Determine the [x, y] coordinate at the center of the cell enclosing the given text.  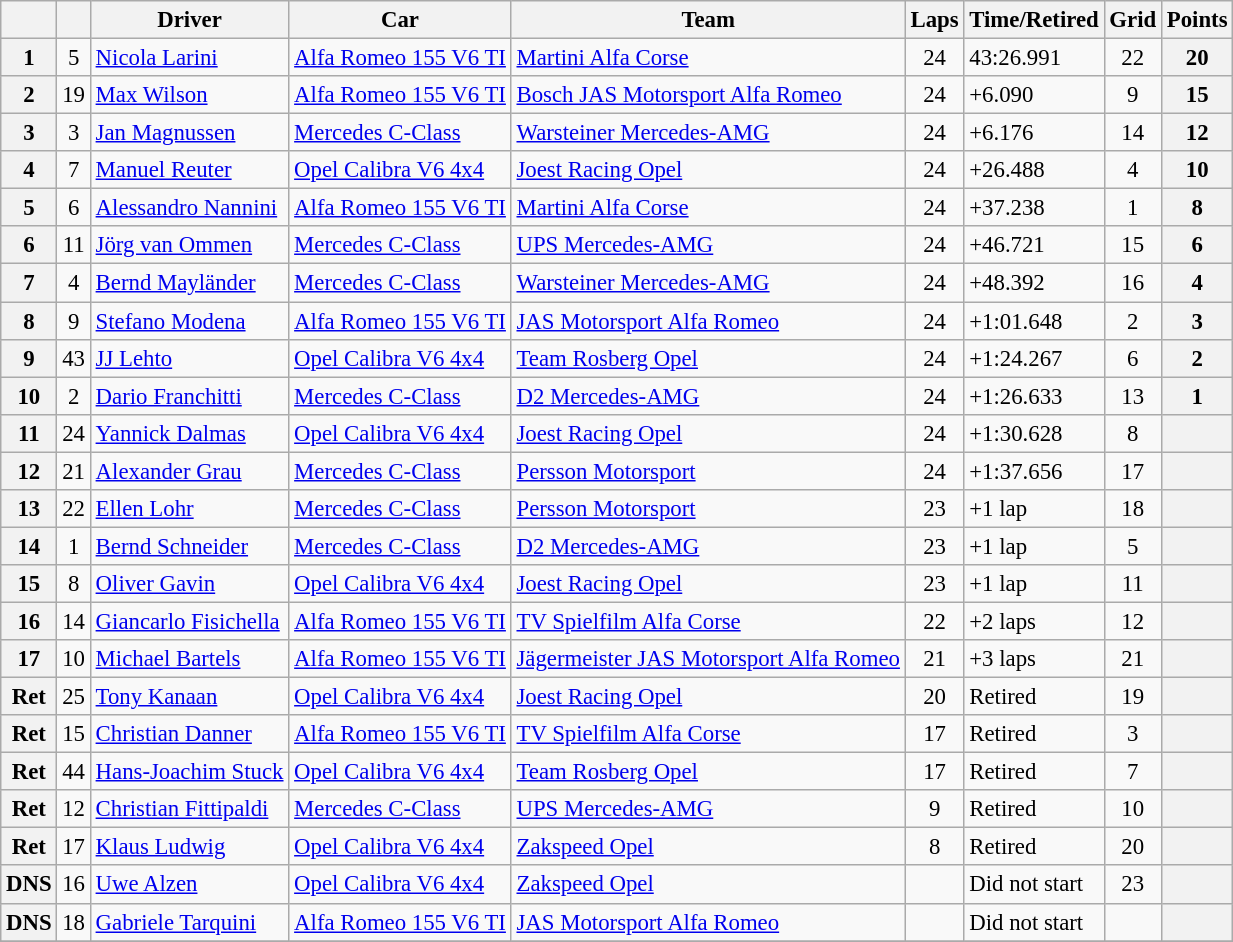
+37.238 [1034, 208]
Ellen Lohr [190, 509]
Team [708, 20]
Nicola Larini [190, 58]
25 [74, 697]
43 [74, 358]
Manuel Reuter [190, 170]
Laps [934, 20]
Gabriele Tarquini [190, 922]
+26.488 [1034, 170]
44 [74, 772]
Bosch JAS Motorsport Alfa Romeo [708, 95]
Michael Bartels [190, 659]
+2 laps [1034, 621]
Dario Franchitti [190, 396]
Car [400, 20]
+6.176 [1034, 133]
+1:24.267 [1034, 358]
Christian Fittipaldi [190, 809]
Time/Retired [1034, 20]
+48.392 [1034, 283]
Hans-Joachim Stuck [190, 772]
Giancarlo Fisichella [190, 621]
Driver [190, 20]
Tony Kanaan [190, 697]
+46.721 [1034, 245]
Points [1196, 20]
Jan Magnussen [190, 133]
Bernd Schneider [190, 546]
+3 laps [1034, 659]
Grid [1132, 20]
Oliver Gavin [190, 584]
43:26.991 [1034, 58]
+1:30.628 [1034, 433]
Jörg van Ommen [190, 245]
Jägermeister JAS Motorsport Alfa Romeo [708, 659]
+1:01.648 [1034, 321]
Uwe Alzen [190, 885]
JJ Lehto [190, 358]
+6.090 [1034, 95]
Alessandro Nannini [190, 208]
+1:26.633 [1034, 396]
Christian Danner [190, 734]
Stefano Modena [190, 321]
Klaus Ludwig [190, 847]
Max Wilson [190, 95]
+1:37.656 [1034, 471]
Alexander Grau [190, 471]
Bernd Mayländer [190, 283]
Yannick Dalmas [190, 433]
